Scan for the cell matching the given text and deliver its (X, Y) coordinate at center. 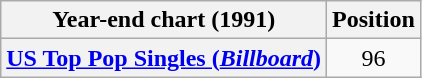
US Top Pop Singles (Billboard) (164, 58)
Year-end chart (1991) (164, 20)
Position (374, 20)
96 (374, 58)
